Return the [X, Y] coordinate for the center point of the cell that contains the specified text.  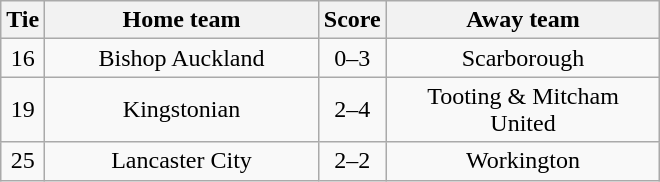
Away team [523, 20]
Home team [182, 20]
Tie [23, 20]
0–3 [352, 58]
Scarborough [523, 58]
Kingstonian [182, 110]
Bishop Auckland [182, 58]
Tooting & Mitcham United [523, 110]
19 [23, 110]
Lancaster City [182, 161]
Score [352, 20]
25 [23, 161]
2–2 [352, 161]
16 [23, 58]
Workington [523, 161]
2–4 [352, 110]
